Return the (x, y) coordinate for the center point of the cell that contains the specified text.  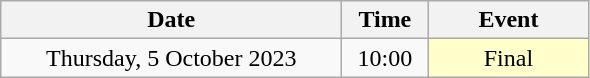
Event (508, 20)
Time (385, 20)
10:00 (385, 58)
Final (508, 58)
Thursday, 5 October 2023 (172, 58)
Date (172, 20)
